Search for the cell housing the specified text and yield its (X, Y) center coordinate. 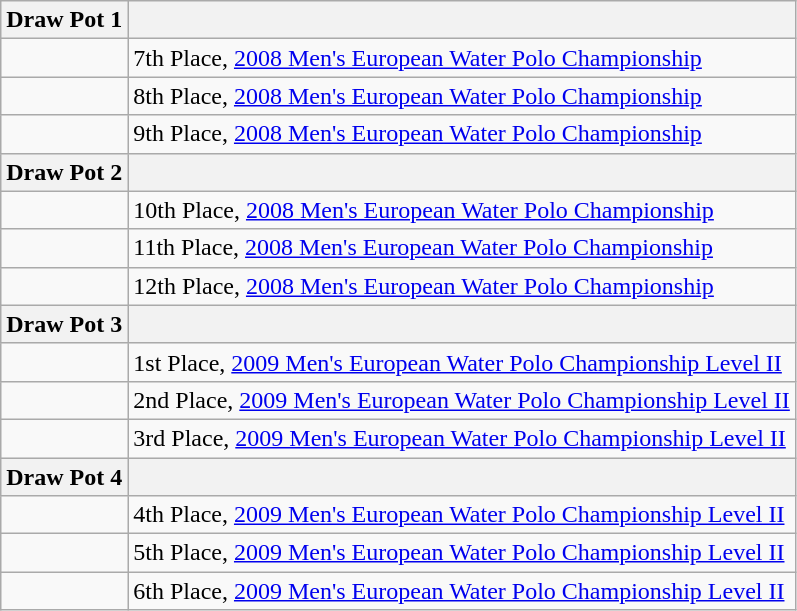
Draw Pot 3 (64, 324)
Draw Pot 2 (64, 172)
3rd Place, 2009 Men's European Water Polo Championship Level II (462, 438)
Draw Pot 4 (64, 477)
8th Place, 2008 Men's European Water Polo Championship (462, 96)
9th Place, 2008 Men's European Water Polo Championship (462, 134)
1st Place, 2009 Men's European Water Polo Championship Level II (462, 362)
10th Place, 2008 Men's European Water Polo Championship (462, 210)
7th Place, 2008 Men's European Water Polo Championship (462, 58)
Draw Pot 1 (64, 20)
5th Place, 2009 Men's European Water Polo Championship Level II (462, 553)
11th Place, 2008 Men's European Water Polo Championship (462, 248)
6th Place, 2009 Men's European Water Polo Championship Level II (462, 591)
2nd Place, 2009 Men's European Water Polo Championship Level II (462, 400)
12th Place, 2008 Men's European Water Polo Championship (462, 286)
4th Place, 2009 Men's European Water Polo Championship Level II (462, 515)
